Determine the [x, y] coordinate at the center of the cell enclosing the given text.  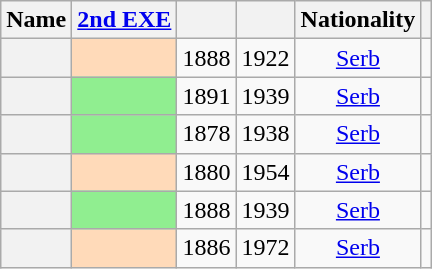
1878 [206, 134]
Nationality [358, 20]
Name [36, 20]
2nd EXE [124, 20]
1880 [206, 172]
1922 [266, 58]
1886 [206, 248]
1938 [266, 134]
1891 [206, 96]
1972 [266, 248]
1954 [266, 172]
